From the cell containing the given text, extract its center point as (X, Y) coordinate. 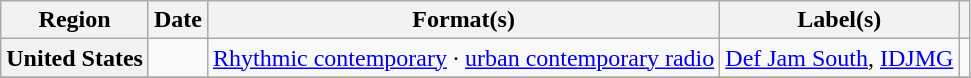
Region (75, 20)
Rhythmic contemporary · urban contemporary radio (464, 58)
Def Jam South, IDJMG (840, 58)
Format(s) (464, 20)
Label(s) (840, 20)
United States (75, 58)
Date (178, 20)
